Pinpoint the cell where the given text exists, returning its (X, Y) midpoint coordinate. 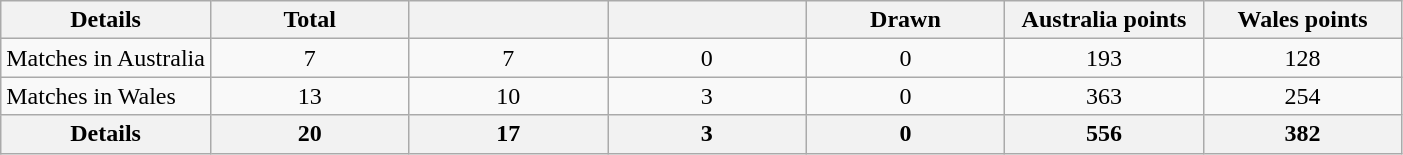
20 (310, 134)
128 (1302, 58)
363 (1104, 96)
17 (508, 134)
Drawn (906, 20)
Australia points (1104, 20)
10 (508, 96)
556 (1104, 134)
Matches in Wales (106, 96)
13 (310, 96)
382 (1302, 134)
Matches in Australia (106, 58)
254 (1302, 96)
Wales points (1302, 20)
193 (1104, 58)
Total (310, 20)
